Determine the [x, y] coordinate at the center of the cell enclosing the given text.  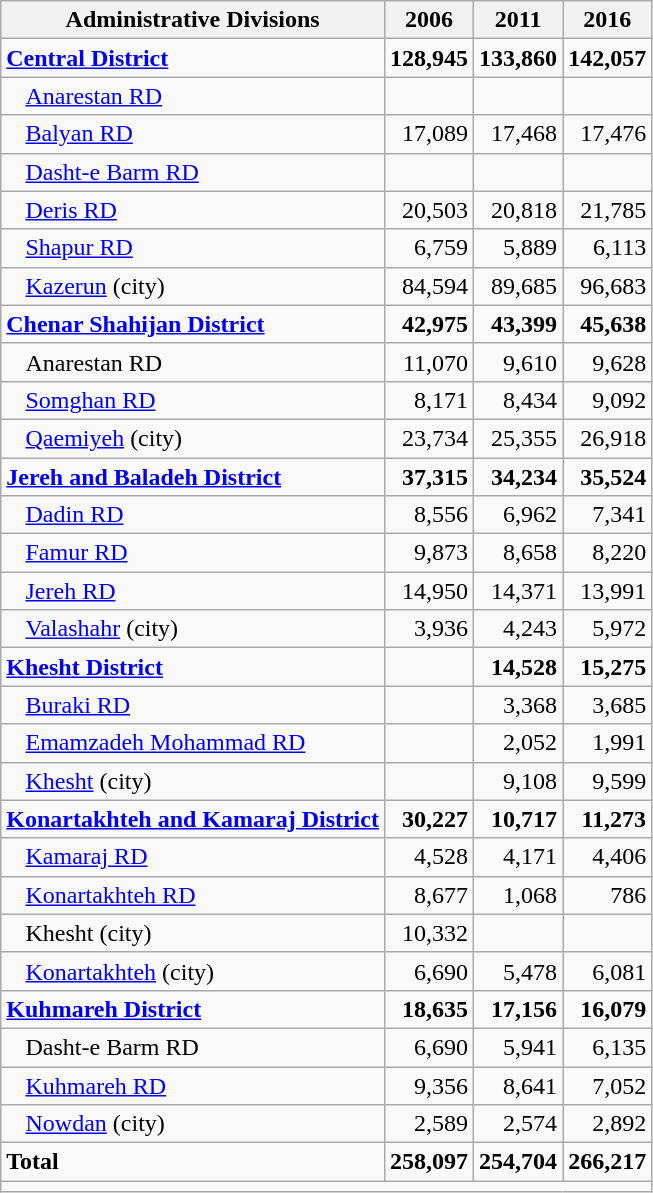
6,135 [608, 1047]
Kuhmareh District [193, 1009]
43,399 [518, 324]
8,677 [428, 895]
14,371 [518, 591]
6,081 [608, 971]
Jereh and Baladeh District [193, 477]
96,683 [608, 286]
3,685 [608, 705]
Kamaraj RD [193, 857]
34,234 [518, 477]
Kuhmareh RD [193, 1085]
2011 [518, 20]
16,079 [608, 1009]
20,503 [428, 210]
18,635 [428, 1009]
Khesht District [193, 667]
5,889 [518, 248]
8,171 [428, 400]
21,785 [608, 210]
4,406 [608, 857]
Central District [193, 58]
10,717 [518, 819]
26,918 [608, 438]
2,589 [428, 1124]
4,171 [518, 857]
14,528 [518, 667]
Konartakhteh (city) [193, 971]
17,476 [608, 134]
266,217 [608, 1162]
8,641 [518, 1085]
23,734 [428, 438]
17,156 [518, 1009]
42,975 [428, 324]
35,524 [608, 477]
9,873 [428, 553]
786 [608, 895]
3,368 [518, 705]
9,628 [608, 362]
30,227 [428, 819]
5,972 [608, 629]
9,610 [518, 362]
11,070 [428, 362]
2016 [608, 20]
128,945 [428, 58]
9,108 [518, 781]
9,599 [608, 781]
1,068 [518, 895]
Famur RD [193, 553]
142,057 [608, 58]
84,594 [428, 286]
17,089 [428, 134]
5,941 [518, 1047]
3,936 [428, 629]
Konartakhteh RD [193, 895]
Nowdan (city) [193, 1124]
Balyan RD [193, 134]
13,991 [608, 591]
89,685 [518, 286]
7,341 [608, 515]
2006 [428, 20]
17,468 [518, 134]
20,818 [518, 210]
2,574 [518, 1124]
Total [193, 1162]
Somghan RD [193, 400]
14,950 [428, 591]
Qaemiyeh (city) [193, 438]
8,220 [608, 553]
Buraki RD [193, 705]
45,638 [608, 324]
4,243 [518, 629]
4,528 [428, 857]
6,962 [518, 515]
Jereh RD [193, 591]
6,113 [608, 248]
10,332 [428, 933]
7,052 [608, 1085]
2,892 [608, 1124]
15,275 [608, 667]
Dadin RD [193, 515]
6,759 [428, 248]
2,052 [518, 743]
5,478 [518, 971]
254,704 [518, 1162]
8,434 [518, 400]
Emamzadeh Mohammad RD [193, 743]
Administrative Divisions [193, 20]
9,356 [428, 1085]
Kazerun (city) [193, 286]
8,658 [518, 553]
Shapur RD [193, 248]
133,860 [518, 58]
Deris RD [193, 210]
Valashahr (city) [193, 629]
11,273 [608, 819]
37,315 [428, 477]
9,092 [608, 400]
258,097 [428, 1162]
Konartakhteh and Kamaraj District [193, 819]
25,355 [518, 438]
8,556 [428, 515]
Chenar Shahijan District [193, 324]
1,991 [608, 743]
